Capture the cell that displays the provided text and extract its [x, y] central coordinate. 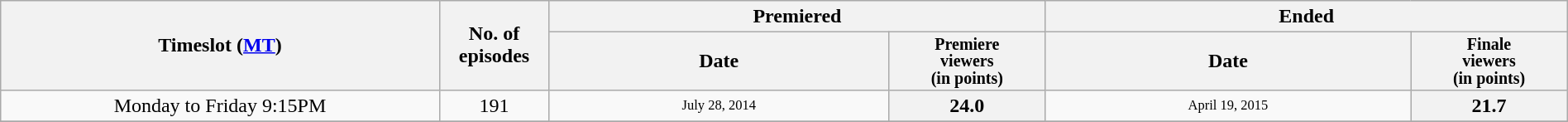
April 19, 2015 [1228, 105]
Premiered [797, 17]
191 [495, 105]
Monday to Friday 9:15PM [220, 105]
Finaleviewers(in points) [1489, 61]
July 28, 2014 [719, 105]
Timeslot (MT) [220, 46]
No. ofepisodes [495, 46]
21.7 [1489, 105]
Premiereviewers(in points) [968, 61]
24.0 [968, 105]
Ended [1307, 17]
